Extract the (x, y) coordinate from the center of the cell holding the provided text.  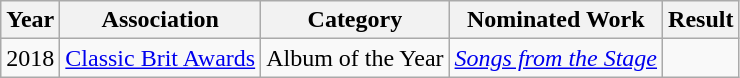
Album of the Year (355, 58)
Association (160, 20)
2018 (30, 58)
Category (355, 20)
Songs from the Stage (556, 58)
Result (701, 20)
Nominated Work (556, 20)
Year (30, 20)
Classic Brit Awards (160, 58)
